Determine the (X, Y) coordinate at the center of the cell enclosing the given text.  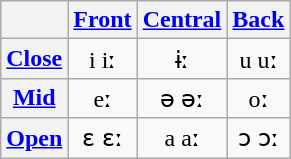
Front (102, 20)
i iː (102, 59)
ɨː (182, 59)
Back (258, 20)
u uː (258, 59)
Central (182, 20)
Open (34, 138)
eː (102, 98)
ɛ ɛː (102, 138)
a aː (182, 138)
Close (34, 59)
Mid (34, 98)
ɔ ɔː (258, 138)
ə əː (182, 98)
oː (258, 98)
